Pinpoint the cell where the given text exists, returning its [X, Y] midpoint coordinate. 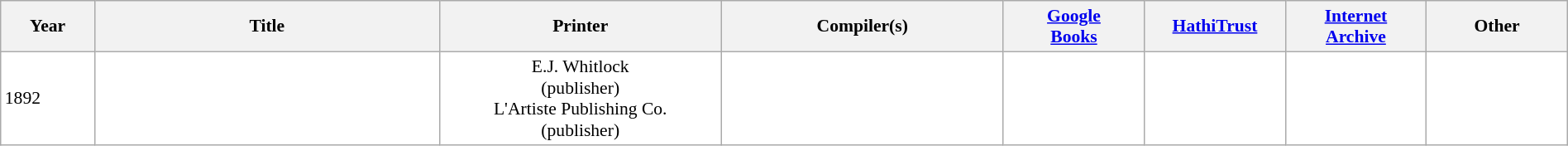
E.J. Whitlock(publisher)L'Artiste Publishing Co.(publisher) [581, 98]
Printer [581, 27]
Compiler(s) [862, 27]
GoogleBooks [1073, 27]
Other [1497, 27]
HathiTrust [1215, 27]
InternetArchive [1355, 27]
1892 [48, 98]
Year [48, 27]
Title [266, 27]
